Determine the [x, y] coordinate at the center of the cell enclosing the given text.  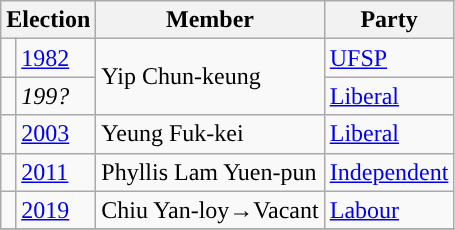
Phyllis Lam Yuen-pun [210, 172]
Yip Chun-keung [210, 77]
2011 [56, 172]
Party [389, 20]
Labour [389, 210]
2003 [56, 134]
Member [210, 20]
Yeung Fuk-kei [210, 134]
2019 [56, 210]
1982 [56, 58]
199? [56, 96]
Chiu Yan-loy→Vacant [210, 210]
UFSP [389, 58]
Election [48, 20]
Independent [389, 172]
